From the cell containing the given text, extract its center point as [x, y] coordinate. 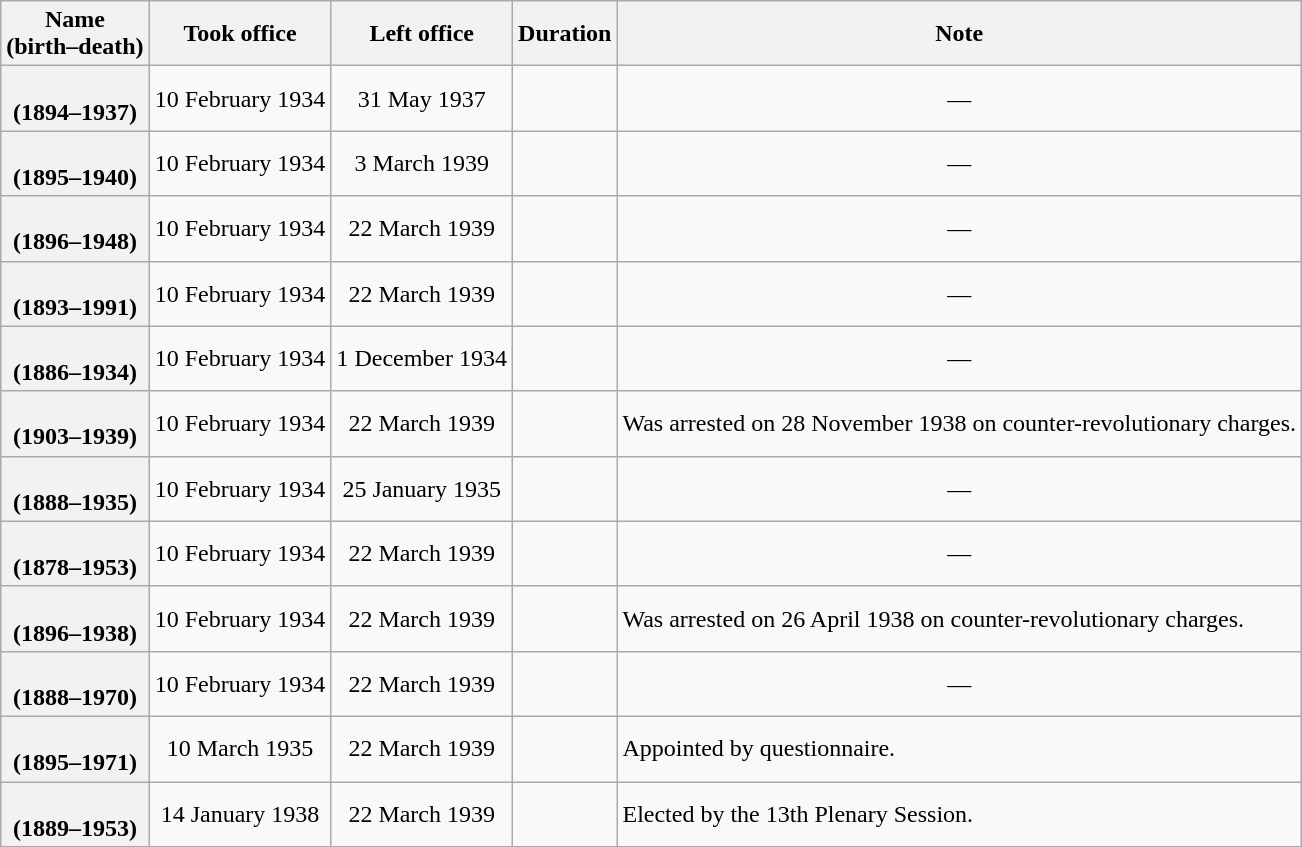
(1886–1934) [75, 358]
(1878–1953) [75, 554]
25 January 1935 [422, 488]
(1895–1940) [75, 164]
3 March 1939 [422, 164]
14 January 1938 [240, 814]
10 March 1935 [240, 748]
Was arrested on 26 April 1938 on counter-revolutionary charges. [960, 618]
31 May 1937 [422, 98]
Was arrested on 28 November 1938 on counter-revolutionary charges. [960, 424]
Duration [565, 34]
(1896–1948) [75, 228]
1 December 1934 [422, 358]
(1888–1935) [75, 488]
(1895–1971) [75, 748]
Took office [240, 34]
Appointed by questionnaire. [960, 748]
Elected by the 13th Plenary Session. [960, 814]
Name(birth–death) [75, 34]
(1894–1937) [75, 98]
(1896–1938) [75, 618]
(1888–1970) [75, 684]
Left office [422, 34]
(1903–1939) [75, 424]
(1893–1991) [75, 294]
(1889–1953) [75, 814]
Note [960, 34]
